Provide the (x, y) coordinate of the cell's center where the given text is located.  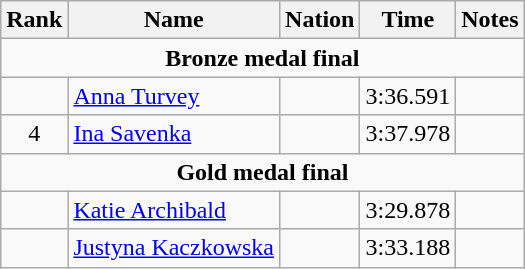
4 (34, 134)
Katie Archibald (174, 210)
Time (408, 20)
3:29.878 (408, 210)
Justyna Kaczkowska (174, 248)
3:33.188 (408, 248)
Notes (490, 20)
3:36.591 (408, 96)
Bronze medal final (262, 58)
Nation (320, 20)
Anna Turvey (174, 96)
Rank (34, 20)
Ina Savenka (174, 134)
Gold medal final (262, 172)
Name (174, 20)
3:37.978 (408, 134)
